Extract the (x, y) coordinate from the center of the cell holding the provided text.  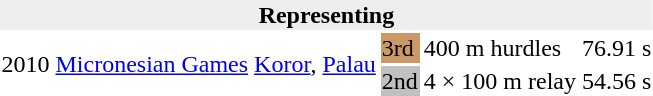
Koror, Palau (316, 64)
Micronesian Games (152, 64)
3rd (400, 48)
2010 (26, 64)
76.91 s (616, 48)
54.56 s (616, 81)
400 m hurdles (500, 48)
4 × 100 m relay (500, 81)
Representing (326, 15)
2nd (400, 81)
